Detect which cell encompasses the target text, then output its (X, Y) center coordinate. 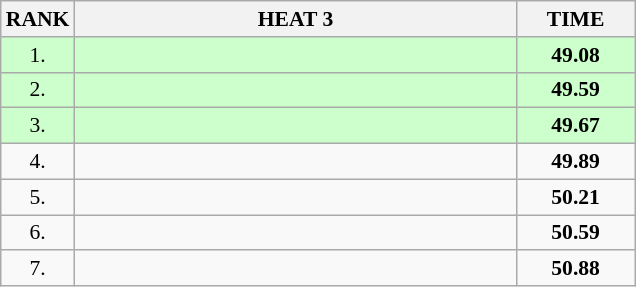
RANK (38, 19)
6. (38, 233)
HEAT 3 (295, 19)
4. (38, 162)
50.59 (576, 233)
7. (38, 269)
49.59 (576, 90)
3. (38, 126)
50.88 (576, 269)
49.08 (576, 55)
50.21 (576, 197)
49.89 (576, 162)
49.67 (576, 126)
TIME (576, 19)
1. (38, 55)
2. (38, 90)
5. (38, 197)
